Identify which cell holds the provided text, then report its (x, y) central coordinate. 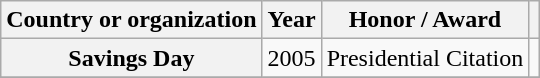
2005 (292, 58)
Year (292, 20)
Savings Day (132, 58)
Country or organization (132, 20)
Presidential Citation (425, 58)
Honor / Award (425, 20)
